Pinpoint the cell where the given text exists, returning its (x, y) midpoint coordinate. 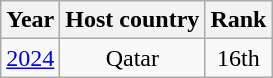
Year (30, 20)
Qatar (132, 58)
16th (238, 58)
2024 (30, 58)
Rank (238, 20)
Host country (132, 20)
